For the text-containing cell, return its midpoint in [x, y] coordinate format. 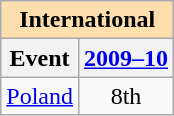
Poland [40, 96]
8th [126, 96]
2009–10 [126, 58]
Event [40, 58]
International [88, 20]
